Locate the cell with the specified text and output its (X, Y) center coordinate. 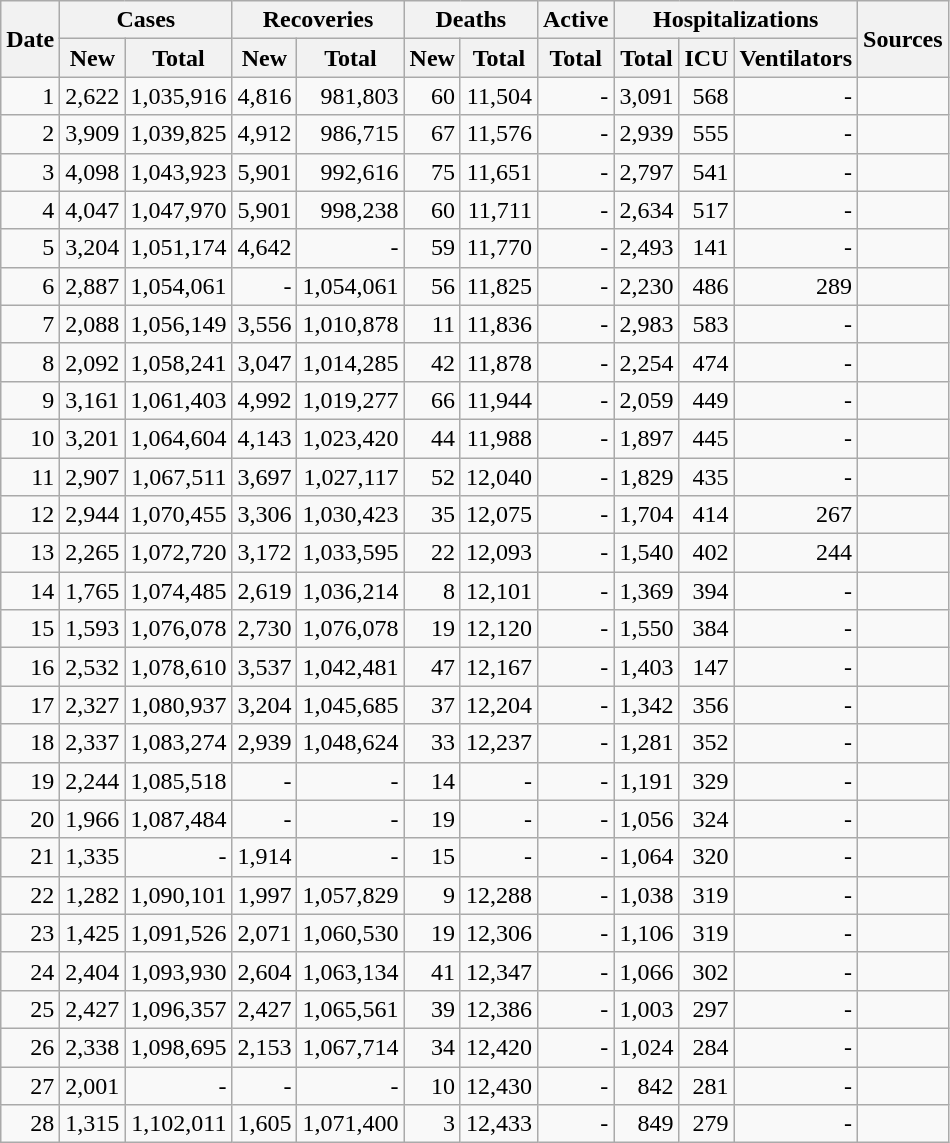
284 (706, 1047)
1,090,101 (178, 895)
33 (432, 743)
1,036,214 (350, 591)
11,770 (498, 248)
66 (432, 400)
4,098 (92, 172)
297 (706, 1009)
1,061,403 (178, 400)
ICU (706, 58)
1,003 (646, 1009)
1,540 (646, 553)
1,080,937 (178, 705)
3,556 (264, 324)
2,907 (92, 477)
2,153 (264, 1047)
4,143 (264, 438)
12,101 (498, 591)
1,010,878 (350, 324)
4,642 (264, 248)
2,244 (92, 781)
2,338 (92, 1047)
1,064,604 (178, 438)
52 (432, 477)
2,887 (92, 286)
12,386 (498, 1009)
1,033,595 (350, 553)
2,071 (264, 933)
12,288 (498, 895)
1,023,420 (350, 438)
2,092 (92, 362)
414 (706, 515)
13 (30, 553)
2,493 (646, 248)
4,912 (264, 134)
486 (706, 286)
320 (706, 857)
1,085,518 (178, 781)
1,914 (264, 857)
1,096,357 (178, 1009)
25 (30, 1009)
1,071,400 (350, 1124)
1,065,561 (350, 1009)
1,282 (92, 895)
2,532 (92, 667)
12,167 (498, 667)
394 (706, 591)
986,715 (350, 134)
2,337 (92, 743)
3,047 (264, 362)
998,238 (350, 210)
75 (432, 172)
449 (706, 400)
11,504 (498, 96)
1,098,695 (178, 1047)
Sources (904, 39)
16 (30, 667)
583 (706, 324)
7 (30, 324)
2,944 (92, 515)
1,087,484 (178, 819)
3,161 (92, 400)
1,045,685 (350, 705)
39 (432, 1009)
1,997 (264, 895)
1,829 (646, 477)
28 (30, 1124)
1,067,714 (350, 1047)
12,204 (498, 705)
279 (706, 1124)
1,083,274 (178, 743)
1 (30, 96)
12,120 (498, 629)
2,730 (264, 629)
12,306 (498, 933)
1,014,285 (350, 362)
17 (30, 705)
11,711 (498, 210)
1,078,610 (178, 667)
27 (30, 1085)
517 (706, 210)
11,576 (498, 134)
329 (706, 781)
1,048,624 (350, 743)
3,537 (264, 667)
1,043,923 (178, 172)
141 (706, 248)
42 (432, 362)
568 (706, 96)
12,075 (498, 515)
12,040 (498, 477)
11,836 (498, 324)
147 (706, 667)
402 (706, 553)
1,550 (646, 629)
3,091 (646, 96)
23 (30, 933)
474 (706, 362)
992,616 (350, 172)
1,593 (92, 629)
4,816 (264, 96)
1,039,825 (178, 134)
1,060,530 (350, 933)
555 (706, 134)
56 (432, 286)
1,030,423 (350, 515)
1,051,174 (178, 248)
1,102,011 (178, 1124)
1,074,485 (178, 591)
12,433 (498, 1124)
302 (706, 971)
37 (432, 705)
4 (30, 210)
1,091,526 (178, 933)
2,254 (646, 362)
3,697 (264, 477)
12,430 (498, 1085)
2,983 (646, 324)
1,066 (646, 971)
Ventilators (796, 58)
1,038 (646, 895)
Date (30, 39)
1,057,829 (350, 895)
1,106 (646, 933)
35 (432, 515)
281 (706, 1085)
1,047,970 (178, 210)
1,281 (646, 743)
1,035,916 (178, 96)
11,825 (498, 286)
12,237 (498, 743)
4,992 (264, 400)
1,072,720 (178, 553)
24 (30, 971)
11,944 (498, 400)
1,067,511 (178, 477)
1,064 (646, 857)
Active (575, 20)
3,909 (92, 134)
356 (706, 705)
3,306 (264, 515)
1,056 (646, 819)
1,019,277 (350, 400)
2,404 (92, 971)
2,634 (646, 210)
435 (706, 477)
67 (432, 134)
59 (432, 248)
1,093,930 (178, 971)
289 (796, 286)
1,058,241 (178, 362)
1,042,481 (350, 667)
2,230 (646, 286)
2,088 (92, 324)
5 (30, 248)
47 (432, 667)
Deaths (470, 20)
1,966 (92, 819)
2,327 (92, 705)
20 (30, 819)
1,897 (646, 438)
1,191 (646, 781)
12 (30, 515)
11,651 (498, 172)
1,605 (264, 1124)
2,001 (92, 1085)
1,342 (646, 705)
1,063,134 (350, 971)
2,619 (264, 591)
1,024 (646, 1047)
1,704 (646, 515)
Hospitalizations (736, 20)
541 (706, 172)
18 (30, 743)
1,425 (92, 933)
384 (706, 629)
21 (30, 857)
842 (646, 1085)
3,201 (92, 438)
11,878 (498, 362)
12,347 (498, 971)
849 (646, 1124)
981,803 (350, 96)
1,403 (646, 667)
1,335 (92, 857)
41 (432, 971)
1,369 (646, 591)
6 (30, 286)
1,070,455 (178, 515)
2,265 (92, 553)
352 (706, 743)
2,059 (646, 400)
34 (432, 1047)
445 (706, 438)
2,797 (646, 172)
1,027,117 (350, 477)
1,056,149 (178, 324)
Recoveries (318, 20)
2,604 (264, 971)
244 (796, 553)
12,093 (498, 553)
267 (796, 515)
11,988 (498, 438)
1,315 (92, 1124)
Cases (146, 20)
44 (432, 438)
4,047 (92, 210)
26 (30, 1047)
2,622 (92, 96)
1,765 (92, 591)
12,420 (498, 1047)
3,172 (264, 553)
324 (706, 819)
2 (30, 134)
